From the cell containing the given text, extract its center point as (X, Y) coordinate. 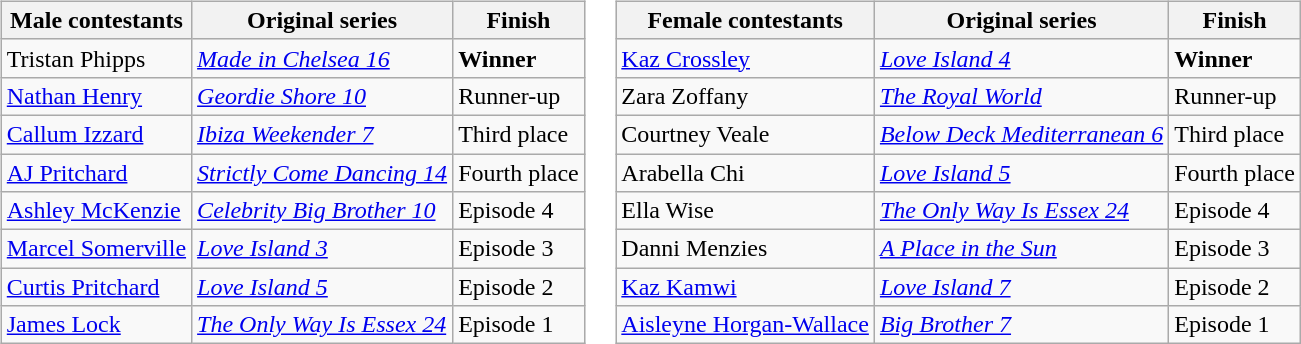
Kaz Crossley (746, 58)
Love Island 7 (1021, 287)
Below Deck Mediterranean 6 (1021, 134)
Female contestants (746, 20)
Ashley McKenzie (96, 211)
Geordie Shore 10 (322, 96)
Love Island 3 (322, 249)
Big Brother 7 (1021, 325)
Kaz Kamwi (746, 287)
Courtney Veale (746, 134)
James Lock (96, 325)
Zara Zoffany (746, 96)
AJ Pritchard (96, 173)
Arabella Chi (746, 173)
Ella Wise (746, 211)
Tristan Phipps (96, 58)
Strictly Come Dancing 14 (322, 173)
Callum Izzard (96, 134)
A Place in the Sun (1021, 249)
Celebrity Big Brother 10 (322, 211)
Danni Menzies (746, 249)
The Royal World (1021, 96)
Made in Chelsea 16 (322, 58)
Ibiza Weekender 7 (322, 134)
Marcel Somerville (96, 249)
Love Island 4 (1021, 58)
Male contestants (96, 20)
Aisleyne Horgan-Wallace (746, 325)
Curtis Pritchard (96, 287)
Nathan Henry (96, 96)
